Extract the [x, y] coordinate from the center of the cell holding the provided text.  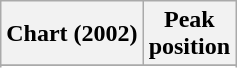
Chart (2002) [72, 34]
Peakposition [189, 34]
